For the text-containing cell, return its midpoint in [x, y] coordinate format. 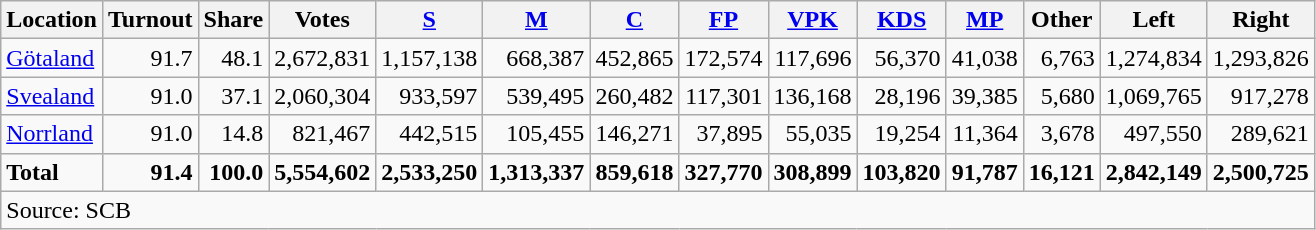
2,060,304 [322, 96]
452,865 [634, 58]
3,678 [1062, 134]
Location [52, 20]
Turnout [150, 20]
19,254 [902, 134]
Norrland [52, 134]
289,621 [1260, 134]
1,157,138 [430, 58]
Total [52, 172]
Source: SCB [658, 210]
327,770 [724, 172]
M [536, 20]
39,385 [984, 96]
Götaland [52, 58]
S [430, 20]
11,364 [984, 134]
1,069,765 [1154, 96]
Right [1260, 20]
442,515 [430, 134]
16,121 [1062, 172]
2,500,725 [1260, 172]
2,672,831 [322, 58]
933,597 [430, 96]
172,574 [724, 58]
MP [984, 20]
146,271 [634, 134]
Other [1062, 20]
100.0 [234, 172]
KDS [902, 20]
Left [1154, 20]
859,618 [634, 172]
Svealand [52, 96]
FP [724, 20]
497,550 [1154, 134]
37,895 [724, 134]
2,842,149 [1154, 172]
91.4 [150, 172]
6,763 [1062, 58]
1,274,834 [1154, 58]
668,387 [536, 58]
Votes [322, 20]
91,787 [984, 172]
260,482 [634, 96]
117,301 [724, 96]
56,370 [902, 58]
Share [234, 20]
308,899 [812, 172]
2,533,250 [430, 172]
5,554,602 [322, 172]
14.8 [234, 134]
55,035 [812, 134]
117,696 [812, 58]
37.1 [234, 96]
C [634, 20]
917,278 [1260, 96]
VPK [812, 20]
136,168 [812, 96]
821,467 [322, 134]
539,495 [536, 96]
105,455 [536, 134]
41,038 [984, 58]
1,293,826 [1260, 58]
48.1 [234, 58]
1,313,337 [536, 172]
91.7 [150, 58]
103,820 [902, 172]
5,680 [1062, 96]
28,196 [902, 96]
